Search for the cell housing the specified text and yield its [X, Y] center coordinate. 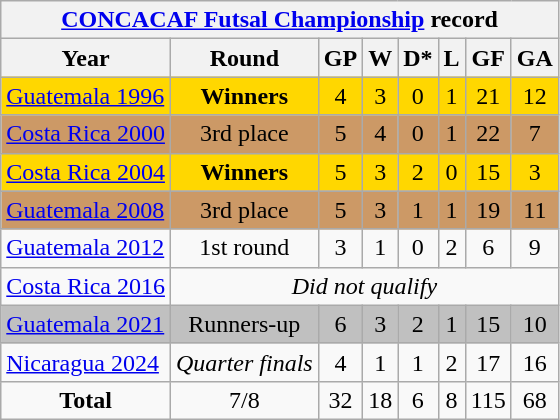
Costa Rica 2000 [86, 134]
8 [452, 400]
7/8 [244, 400]
CONCACAF Futsal Championship record [280, 20]
Guatemala 1996 [86, 96]
L [452, 58]
Year [86, 58]
Runners-up [244, 324]
GP [340, 58]
32 [340, 400]
12 [534, 96]
68 [534, 400]
19 [488, 210]
Guatemala 2008 [86, 210]
16 [534, 362]
1st round [244, 248]
10 [534, 324]
GF [488, 58]
D* [418, 58]
GA [534, 58]
7 [534, 134]
22 [488, 134]
21 [488, 96]
Guatemala 2021 [86, 324]
Round [244, 58]
W [380, 58]
Did not qualify [364, 286]
115 [488, 400]
Quarter finals [244, 362]
Guatemala 2012 [86, 248]
18 [380, 400]
11 [534, 210]
Costa Rica 2004 [86, 172]
Total [86, 400]
17 [488, 362]
Costa Rica 2016 [86, 286]
Nicaragua 2024 [86, 362]
9 [534, 248]
